Capture the cell that displays the provided text and extract its (X, Y) central coordinate. 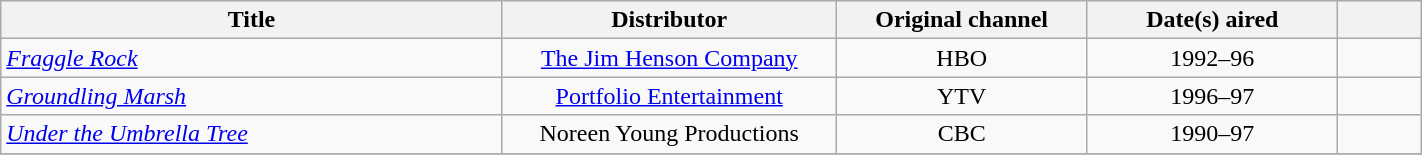
HBO (962, 58)
1992–96 (1212, 58)
The Jim Henson Company (669, 58)
Fraggle Rock (252, 58)
Date(s) aired (1212, 20)
1990–97 (1212, 134)
Under the Umbrella Tree (252, 134)
Distributor (669, 20)
1996–97 (1212, 96)
Title (252, 20)
Groundling Marsh (252, 96)
Portfolio Entertainment (669, 96)
Noreen Young Productions (669, 134)
YTV (962, 96)
CBC (962, 134)
Original channel (962, 20)
